Output the (X, Y) coordinate of the center of the cell containing the given text.  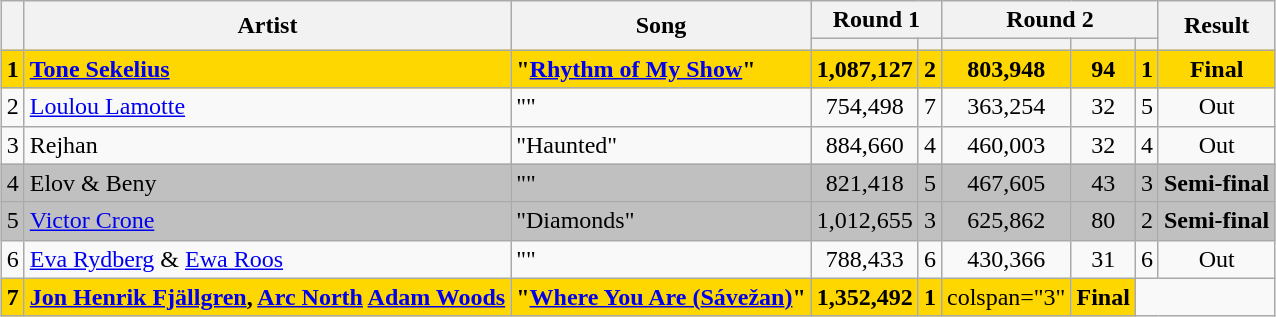
80 (1103, 221)
788,433 (864, 259)
43 (1103, 183)
colspan="3" (1006, 297)
Elov & Beny (267, 183)
"Rhythm of My Show" (662, 69)
"Haunted" (662, 145)
467,605 (1006, 183)
430,366 (1006, 259)
Victor Crone (267, 221)
"Where You Are (Sávežan)" (662, 297)
884,660 (864, 145)
94 (1103, 69)
Round 2 (1050, 20)
625,862 (1006, 221)
Song (662, 26)
Loulou Lamotte (267, 107)
Eva Rydberg & Ewa Roos (267, 259)
460,003 (1006, 145)
821,418 (864, 183)
"Diamonds" (662, 221)
Tone Sekelius (267, 69)
1,012,655 (864, 221)
Artist (267, 26)
803,948 (1006, 69)
31 (1103, 259)
Jon Henrik Fjällgren, Arc North Adam Woods (267, 297)
1,087,127 (864, 69)
1,352,492 (864, 297)
363,254 (1006, 107)
Round 1 (876, 20)
Rejhan (267, 145)
754,498 (864, 107)
Result (1216, 26)
